Search for the cell housing the specified text and yield its [X, Y] center coordinate. 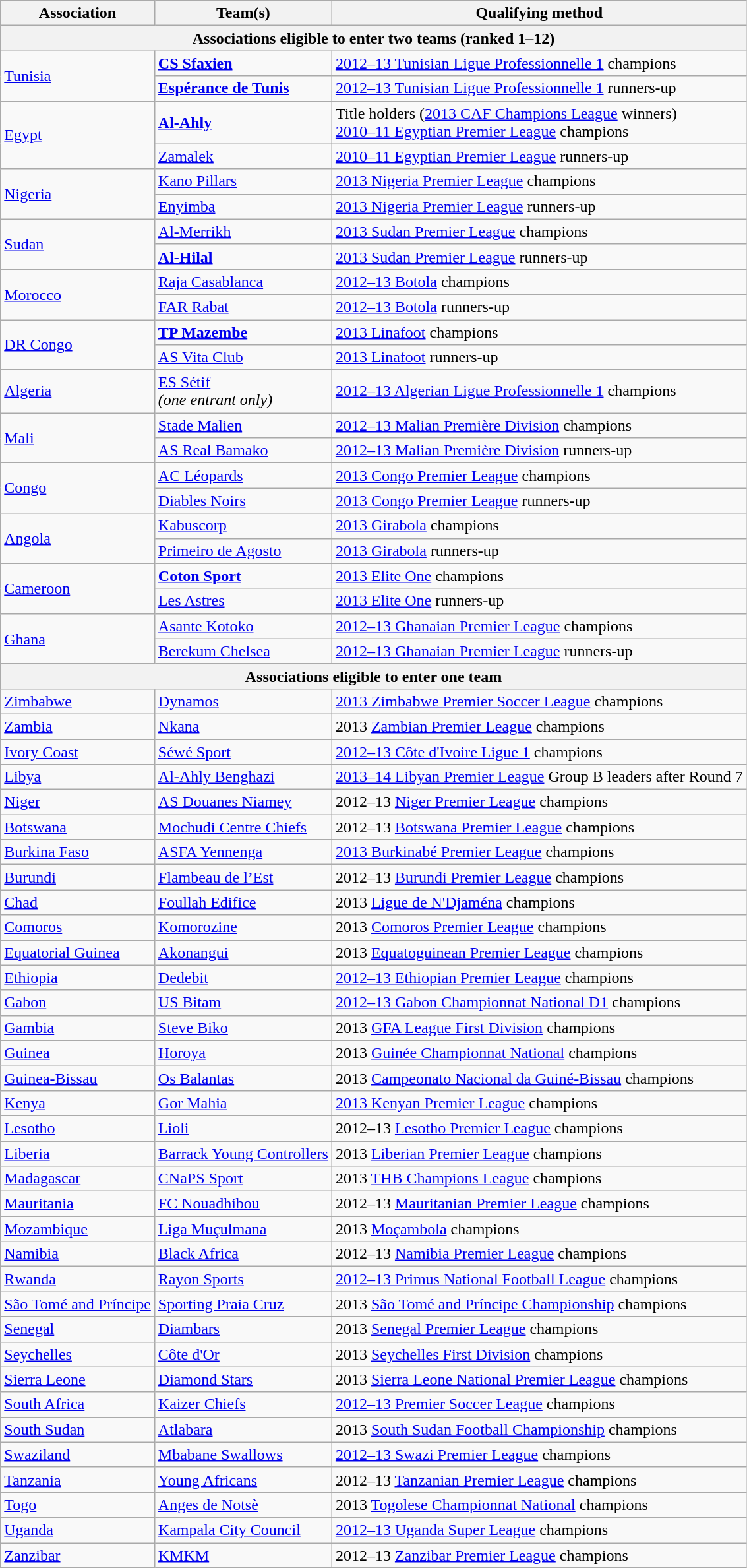
Sudan [78, 244]
2012–13 Mauritanian Premier League champions [539, 1204]
Horoya [243, 1053]
Equatorial Guinea [78, 953]
Gambia [78, 1028]
Egypt [78, 135]
2013 Campeonato Nacional da Guiné-Bissau champions [539, 1078]
Kabuscorp [243, 526]
Berekum Chelsea [243, 651]
Morocco [78, 294]
2012–13 Premier Soccer League champions [539, 1404]
Botswana [78, 827]
Les Astres [243, 601]
Swaziland [78, 1455]
Tunisia [78, 76]
2013 Sudan Premier League runners-up [539, 257]
AS Vita Club [243, 358]
2013 Ligue de N'Djaména champions [539, 902]
Togo [78, 1505]
Diables Noirs [243, 501]
Foullah Edifice [243, 902]
Akonangui [243, 953]
AS Real Bamako [243, 451]
Zamalek [243, 156]
Os Balantas [243, 1078]
2013 Zambian Premier League champions [539, 726]
Côte d'Or [243, 1354]
Kaizer Chiefs [243, 1404]
Congo [78, 488]
Enyimba [243, 206]
Liberia [78, 1154]
2013 Elite One runners-up [539, 601]
2012–13 Tanzanian Premier League champions [539, 1480]
Ivory Coast [78, 751]
2013 Seychelles First Division champions [539, 1354]
Guinea-Bissau [78, 1078]
Niger [78, 802]
Gor Mahia [243, 1103]
2013 Girabola runners-up [539, 551]
2012–13 Tunisian Ligue Professionnelle 1 champions [539, 63]
Madagascar [78, 1179]
Raja Casablanca [243, 282]
Dedebit [243, 978]
2013 Senegal Premier League champions [539, 1329]
2012–13 Primus National Football League champions [539, 1279]
AS Douanes Niamey [243, 802]
2013 São Tomé and Príncipe Championship champions [539, 1304]
2012–13 Ghanaian Premier League champions [539, 626]
Liga Muçulmana [243, 1229]
CS Sfaxien [243, 63]
Flambeau de l’Est [243, 877]
2012–13 Gabon Championnat National D1 champions [539, 1003]
2013–14 Libyan Premier League Group B leaders after Round 7 [539, 777]
Dynamos [243, 701]
Al-Ahly Benghazi [243, 777]
Comoros [78, 927]
Zimbabwe [78, 701]
São Tomé and Príncipe [78, 1304]
2013 Girabola champions [539, 526]
Sierra Leone [78, 1379]
2013 South Sudan Football Championship champions [539, 1429]
Rayon Sports [243, 1279]
2012–13 Niger Premier League champions [539, 802]
2012–13 Botola champions [539, 282]
Asante Kotoko [243, 626]
2012–13 Ethiopian Premier League champions [539, 978]
Namibia [78, 1254]
Séwé Sport [243, 751]
2012–13 Côte d'Ivoire Ligue 1 champions [539, 751]
Associations eligible to enter one team [374, 676]
2013 Sierra Leone National Premier League champions [539, 1379]
2013 Liberian Premier League champions [539, 1154]
Burkina Faso [78, 852]
FC Nouadhibou [243, 1204]
Stade Malien [243, 425]
Mali [78, 438]
2013 Zimbabwe Premier Soccer League champions [539, 701]
Steve Biko [243, 1028]
Coton Sport [243, 576]
2010–11 Egyptian Premier League runners-up [539, 156]
2012–13 Uganda Super League champions [539, 1530]
2013 Linafoot champions [539, 332]
Primeiro de Agosto [243, 551]
Kampala City Council [243, 1530]
Seychelles [78, 1354]
Atlabara [243, 1429]
Angola [78, 538]
FAR Rabat [243, 307]
Association [78, 13]
2013 Burkinabé Premier League champions [539, 852]
Espérance de Tunis [243, 88]
Mozambique [78, 1229]
Rwanda [78, 1279]
2013 Kenyan Premier League champions [539, 1103]
South Africa [78, 1404]
Kenya [78, 1103]
Libya [78, 777]
Diambars [243, 1329]
2012–13 Lesotho Premier League champions [539, 1128]
DR Congo [78, 344]
Title holders (2013 CAF Champions League winners)2010–11 Egyptian Premier League champions [539, 123]
Black Africa [243, 1254]
Zambia [78, 726]
2013 Sudan Premier League champions [539, 232]
2013 THB Champions League champions [539, 1179]
US Bitam [243, 1003]
AC Léopards [243, 476]
Young Africans [243, 1480]
2013 Congo Premier League runners-up [539, 501]
Ghana [78, 639]
Tanzania [78, 1480]
Al-Ahly [243, 123]
Burundi [78, 877]
Al-Merrikh [243, 232]
ASFA Yennenga [243, 852]
2012–13 Botswana Premier League champions [539, 827]
Diamond Stars [243, 1379]
Gabon [78, 1003]
2012–13 Zanzibar Premier League champions [539, 1555]
South Sudan [78, 1429]
Zanzibar [78, 1555]
2013 Elite One champions [539, 576]
2012–13 Swazi Premier League champions [539, 1455]
Cameroon [78, 588]
2013 Comoros Premier League champions [539, 927]
Uganda [78, 1530]
Chad [78, 902]
2013 Equatoguinean Premier League champions [539, 953]
Mochudi Centre Chiefs [243, 827]
2012–13 Namibia Premier League champions [539, 1254]
2013 Congo Premier League champions [539, 476]
CNaPS Sport [243, 1179]
2013 Togolese Championnat National champions [539, 1505]
ES Sétif(one entrant only) [243, 392]
2013 GFA League First Division champions [539, 1028]
2012–13 Ghanaian Premier League runners-up [539, 651]
Ethiopia [78, 978]
Mauritania [78, 1204]
Algeria [78, 392]
Senegal [78, 1329]
2013 Moçambola champions [539, 1229]
Anges de Notsè [243, 1505]
2012–13 Malian Première Division runners-up [539, 451]
KMKM [243, 1555]
Barrack Young Controllers [243, 1154]
Lioli [243, 1128]
2013 Nigeria Premier League champions [539, 181]
Sporting Praia Cruz [243, 1304]
Nigeria [78, 194]
2012–13 Malian Première Division champions [539, 425]
Mbabane Swallows [243, 1455]
2012–13 Tunisian Ligue Professionnelle 1 runners-up [539, 88]
Lesotho [78, 1128]
Al-Hilal [243, 257]
Komorozine [243, 927]
2012–13 Algerian Ligue Professionnelle 1 champions [539, 392]
Qualifying method [539, 13]
2012–13 Burundi Premier League champions [539, 877]
Kano Pillars [243, 181]
2013 Linafoot runners-up [539, 358]
2013 Guinée Championnat National champions [539, 1053]
2013 Nigeria Premier League runners-up [539, 206]
Nkana [243, 726]
2012–13 Botola runners-up [539, 307]
Guinea [78, 1053]
Team(s) [243, 13]
Associations eligible to enter two teams (ranked 1–12) [374, 38]
TP Mazembe [243, 332]
